Locate the cell with the specified text and output its [X, Y] center coordinate. 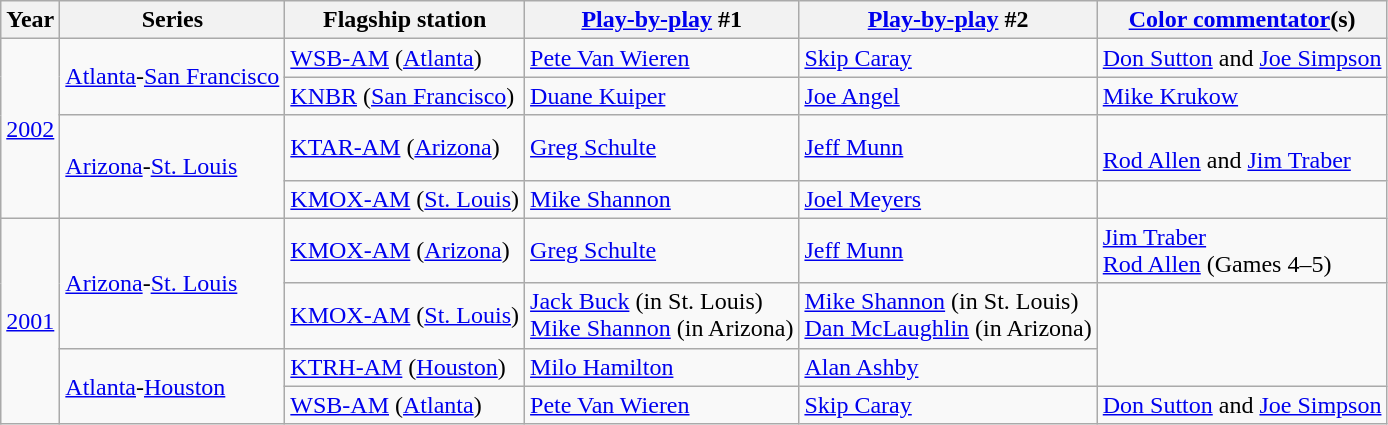
Series [172, 20]
KTRH-AM (Houston) [405, 367]
KMOX-AM (Arizona) [405, 250]
Joel Meyers [948, 199]
Jim TraberRod Allen (Games 4–5) [1242, 250]
Play-by-play #2 [948, 20]
2002 [30, 128]
2001 [30, 321]
Duane Kuiper [662, 96]
KTAR-AM (Arizona) [405, 148]
Alan Ashby [948, 367]
Play-by-play #1 [662, 20]
Atlanta-San Francisco [172, 77]
Mike Krukow [1242, 96]
Mike Shannon [662, 199]
Milo Hamilton [662, 367]
Mike Shannon (in St. Louis)Dan McLaughlin (in Arizona) [948, 316]
Flagship station [405, 20]
Year [30, 20]
Color commentator(s) [1242, 20]
Joe Angel [948, 96]
Rod Allen and Jim Traber [1242, 148]
Atlanta-Houston [172, 386]
Jack Buck (in St. Louis)Mike Shannon (in Arizona) [662, 316]
KNBR (San Francisco) [405, 96]
